For the text-containing cell, return its midpoint in [x, y] coordinate format. 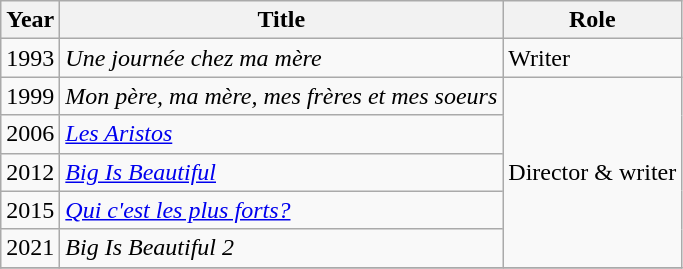
Role [592, 20]
Director & writer [592, 172]
2006 [30, 134]
Mon père, ma mère, mes frères et mes soeurs [282, 96]
Year [30, 20]
Une journée chez ma mère [282, 58]
Big Is Beautiful 2 [282, 248]
2015 [30, 210]
Les Aristos [282, 134]
1993 [30, 58]
Big Is Beautiful [282, 172]
2021 [30, 248]
Writer [592, 58]
1999 [30, 96]
2012 [30, 172]
Title [282, 20]
Qui c'est les plus forts? [282, 210]
